Extract the (x, y) coordinate from the center of the cell holding the provided text.  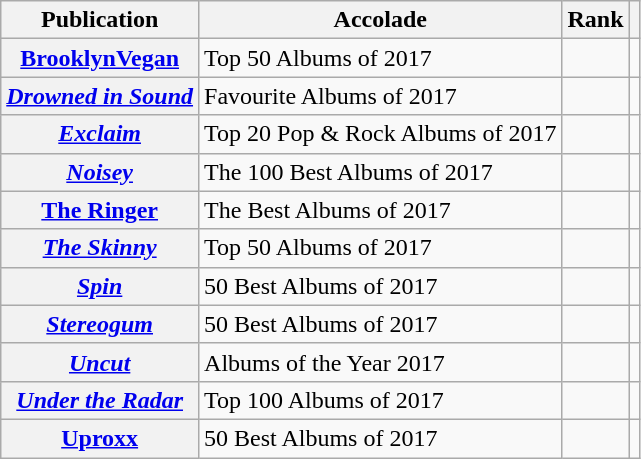
BrooklynVegan (100, 58)
Top 20 Pop & Rock Albums of 2017 (380, 134)
Uncut (100, 362)
Noisey (100, 172)
Accolade (380, 20)
Rank (596, 20)
Exclaim (100, 134)
Favourite Albums of 2017 (380, 96)
The Ringer (100, 210)
Uproxx (100, 438)
Drowned in Sound (100, 96)
Publication (100, 20)
The Best Albums of 2017 (380, 210)
Stereogum (100, 324)
Under the Radar (100, 400)
Albums of the Year 2017 (380, 362)
Spin (100, 286)
The 100 Best Albums of 2017 (380, 172)
Top 100 Albums of 2017 (380, 400)
The Skinny (100, 248)
